From the cell containing the given text, extract its center point as (x, y) coordinate. 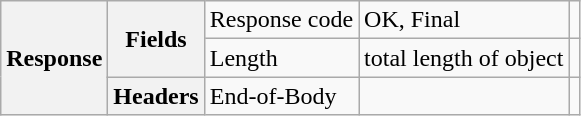
total length of object (464, 58)
Response (54, 58)
Headers (156, 96)
Response code (281, 20)
Fields (156, 39)
End-of-Body (281, 96)
Length (281, 58)
OK, Final (464, 20)
